For the text-containing cell, return its midpoint in (X, Y) coordinate format. 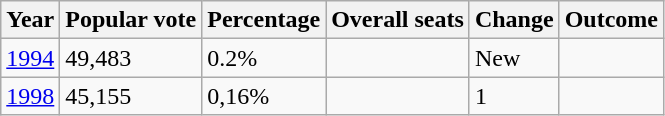
Overall seats (398, 20)
Percentage (264, 20)
1994 (30, 58)
0.2% (264, 58)
Outcome (611, 20)
Popular vote (131, 20)
New (514, 58)
Change (514, 20)
0,16% (264, 96)
1998 (30, 96)
49,483 (131, 58)
45,155 (131, 96)
Year (30, 20)
1 (514, 96)
